For the text-containing cell, return its midpoint in [X, Y] coordinate format. 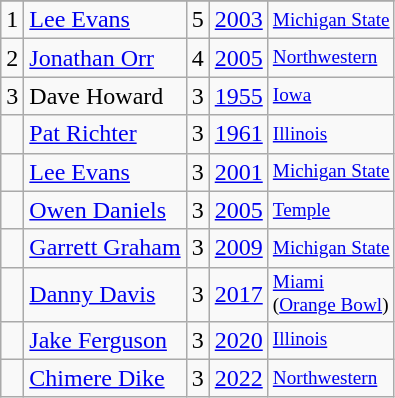
2001 [238, 172]
1961 [238, 134]
Pat Richter [105, 134]
Temple [331, 210]
2 [12, 58]
2009 [238, 248]
Jake Ferguson [105, 340]
Jonathan Orr [105, 58]
1 [12, 20]
Owen Daniels [105, 210]
Dave Howard [105, 96]
4 [198, 58]
Chimere Dike [105, 378]
Danny Davis [105, 294]
1955 [238, 96]
2017 [238, 294]
5 [198, 20]
Iowa [331, 96]
Garrett Graham [105, 248]
2020 [238, 340]
2003 [238, 20]
2022 [238, 378]
Miami(Orange Bowl) [331, 294]
